Identify which cell holds the provided text, then report its (X, Y) central coordinate. 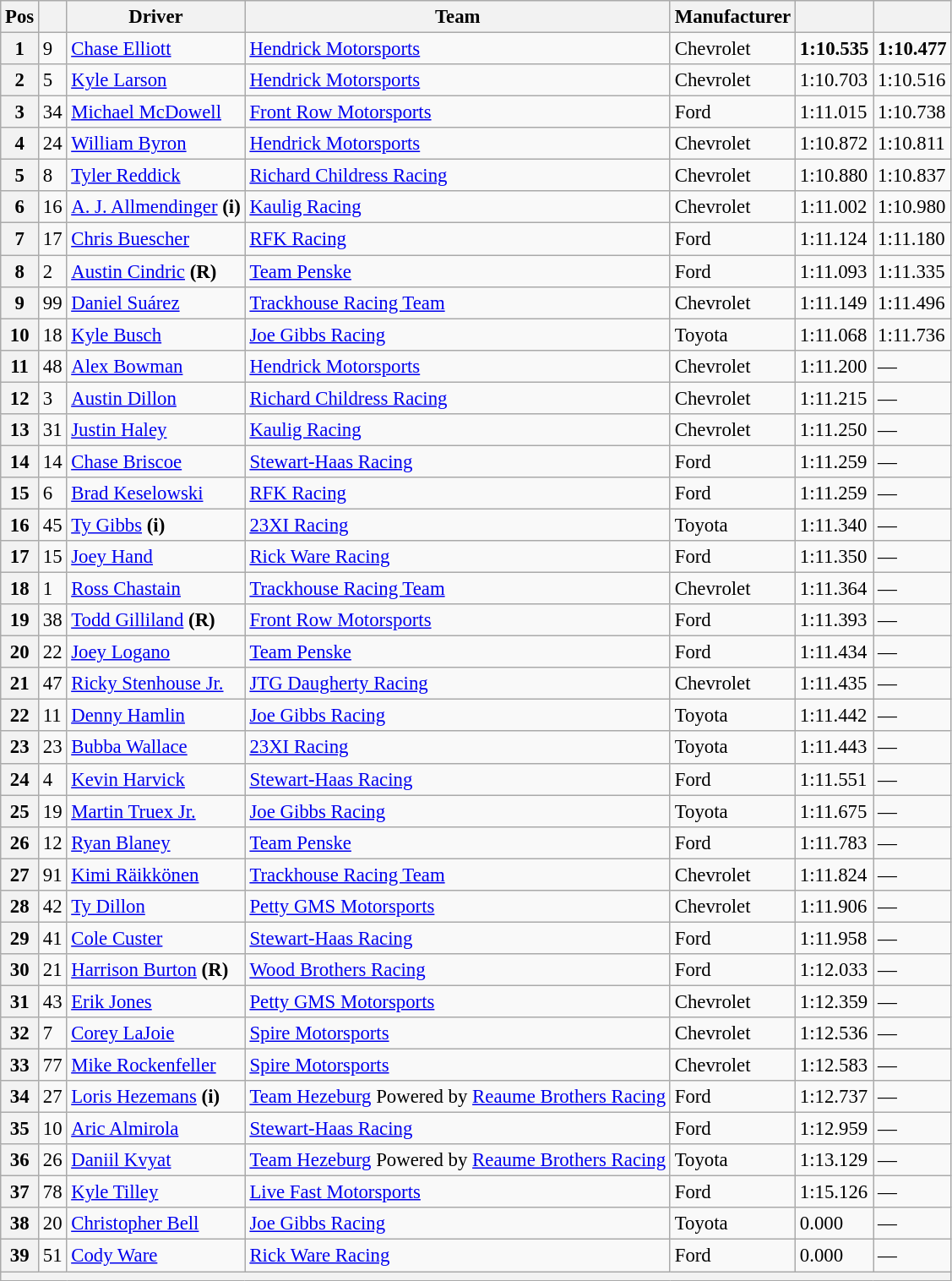
1:11.443 (835, 748)
Kyle Busch (155, 335)
1:11.783 (835, 842)
1:11.434 (835, 652)
1:11.736 (912, 335)
1:10.872 (835, 144)
Bubba Wallace (155, 748)
1:10.535 (835, 49)
1:11.002 (835, 207)
1:11.675 (835, 811)
Denny Hamlin (155, 716)
Corey LaJoie (155, 1033)
42 (52, 907)
1:11.435 (835, 684)
Chris Buescher (155, 239)
1:11.958 (835, 938)
1:10.980 (912, 207)
Team (458, 17)
1:11.906 (835, 907)
Joey Logano (155, 652)
1:11.340 (835, 525)
91 (52, 875)
Ty Gibbs (i) (155, 525)
Ricky Stenhouse Jr. (155, 684)
Justin Haley (155, 430)
1:11.364 (835, 589)
Alex Bowman (155, 366)
99 (52, 303)
Ryan Blaney (155, 842)
A. J. Allmendinger (i) (155, 207)
1:11.149 (835, 303)
Kevin Harvick (155, 779)
1:12.536 (835, 1033)
Pos (20, 17)
1:11.350 (835, 557)
1:13.129 (835, 1160)
Kyle Larson (155, 80)
30 (20, 970)
Chase Briscoe (155, 461)
1:11.215 (835, 398)
45 (52, 525)
1:10.738 (912, 112)
Christopher Bell (155, 1224)
48 (52, 366)
1:11.393 (835, 620)
1:12.359 (835, 1001)
25 (20, 811)
Cody Ware (155, 1256)
1:11.824 (835, 875)
Loris Hezemans (i) (155, 1097)
41 (52, 938)
Live Fast Motorsports (458, 1192)
1:12.737 (835, 1097)
1:11.124 (835, 239)
1:11.068 (835, 335)
47 (52, 684)
1:11.442 (835, 716)
Daniil Kvyat (155, 1160)
Joey Hand (155, 557)
1:12.033 (835, 970)
Mike Rockenfeller (155, 1066)
1:10.477 (912, 49)
1:10.703 (835, 80)
Wood Brothers Racing (458, 970)
Aric Almirola (155, 1129)
37 (20, 1192)
1:12.959 (835, 1129)
32 (20, 1033)
1:15.126 (835, 1192)
Driver (155, 17)
39 (20, 1256)
1:12.583 (835, 1066)
Ross Chastain (155, 589)
1:11.496 (912, 303)
Todd Gilliland (R) (155, 620)
Austin Cindric (R) (155, 271)
Erik Jones (155, 1001)
Harrison Burton (R) (155, 970)
Ty Dillon (155, 907)
1:11.093 (835, 271)
Cole Custer (155, 938)
Kimi Räikkönen (155, 875)
13 (20, 430)
JTG Daugherty Racing (458, 684)
33 (20, 1066)
77 (52, 1066)
28 (20, 907)
Michael McDowell (155, 112)
1:11.551 (835, 779)
Chase Elliott (155, 49)
43 (52, 1001)
1:11.180 (912, 239)
36 (20, 1160)
78 (52, 1192)
1:10.811 (912, 144)
29 (20, 938)
1:11.200 (835, 366)
Austin Dillon (155, 398)
Manufacturer (732, 17)
Kyle Tilley (155, 1192)
Tyler Reddick (155, 176)
Martin Truex Jr. (155, 811)
1:11.335 (912, 271)
51 (52, 1256)
1:11.015 (835, 112)
35 (20, 1129)
1:10.837 (912, 176)
1:10.880 (835, 176)
1:10.516 (912, 80)
1:11.250 (835, 430)
Brad Keselowski (155, 493)
Daniel Suárez (155, 303)
William Byron (155, 144)
